Find where the given text appears and provide that cell's center as [x, y] coordinate. 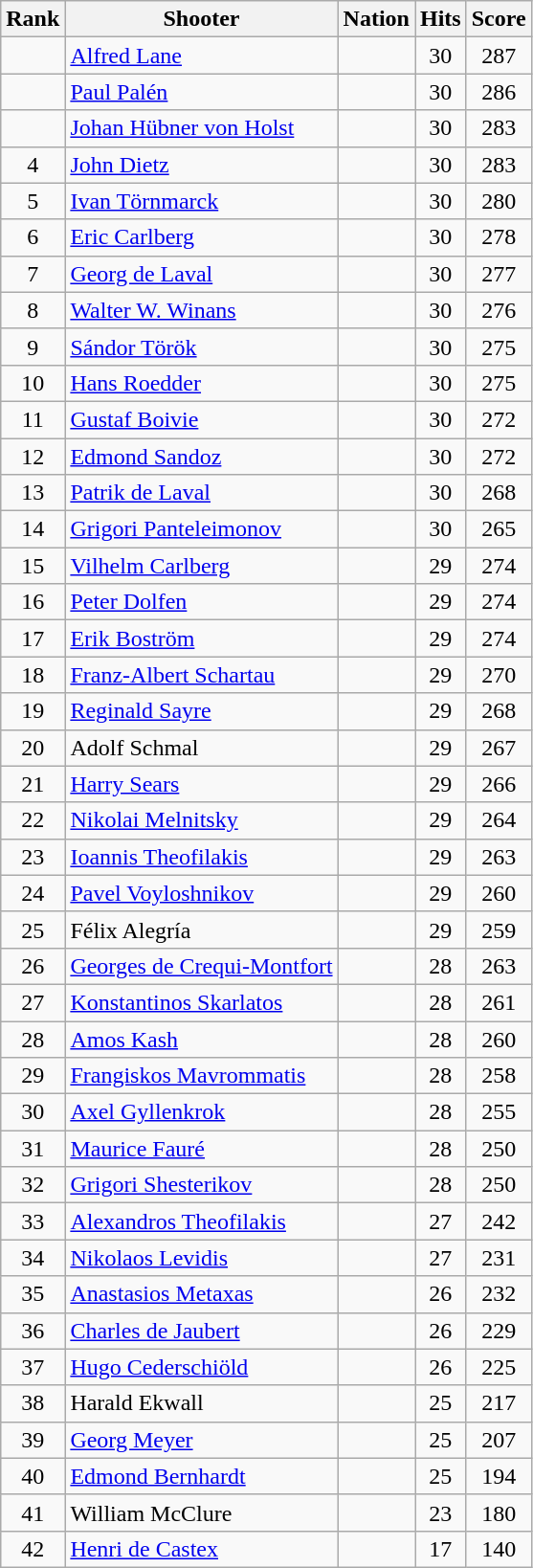
Georg de Laval [201, 274]
267 [499, 748]
16 [33, 602]
242 [499, 1221]
37 [33, 1367]
John Dietz [201, 165]
Adolf Schmal [201, 748]
217 [499, 1403]
19 [33, 711]
231 [499, 1258]
9 [33, 347]
14 [33, 529]
Georges de Crequi-Montfort [201, 966]
Axel Gyllenkrok [201, 1112]
Alfred Lane [201, 56]
William McClure [201, 1512]
8 [33, 310]
36 [33, 1331]
35 [33, 1294]
Grigori Panteleimonov [201, 529]
Charles de Jaubert [201, 1331]
11 [33, 419]
Erik Boström [201, 638]
264 [499, 820]
Félix Alegría [201, 930]
Shooter [201, 19]
287 [499, 56]
Grigori Shesterikov [201, 1185]
Franz-Albert Schartau [201, 675]
Hits [441, 19]
180 [499, 1512]
259 [499, 930]
261 [499, 1002]
Henri de Castex [201, 1549]
41 [33, 1512]
278 [499, 237]
Ivan Törnmarck [201, 201]
20 [33, 748]
225 [499, 1367]
Nikolai Melnitsky [201, 820]
Nation [376, 19]
265 [499, 529]
39 [33, 1440]
15 [33, 566]
Hugo Cederschiöld [201, 1367]
286 [499, 92]
Edmond Bernhardt [201, 1476]
13 [33, 493]
5 [33, 201]
21 [33, 784]
Konstantinos Skarlatos [201, 1002]
34 [33, 1258]
Vilhelm Carlberg [201, 566]
Sándor Török [201, 347]
194 [499, 1476]
Harry Sears [201, 784]
280 [499, 201]
270 [499, 675]
Walter W. Winans [201, 310]
258 [499, 1076]
Georg Meyer [201, 1440]
232 [499, 1294]
Harald Ekwall [201, 1403]
Frangiskos Mavrommatis [201, 1076]
207 [499, 1440]
Patrik de Laval [201, 493]
229 [499, 1331]
Hans Roedder [201, 383]
Nikolaos Levidis [201, 1258]
7 [33, 274]
22 [33, 820]
Ioannis Theofilakis [201, 857]
Gustaf Boivie [201, 419]
255 [499, 1112]
140 [499, 1549]
277 [499, 274]
Peter Dolfen [201, 602]
31 [33, 1149]
24 [33, 893]
Reginald Sayre [201, 711]
42 [33, 1549]
Edmond Sandoz [201, 457]
18 [33, 675]
40 [33, 1476]
10 [33, 383]
Paul Palén [201, 92]
Amos Kash [201, 1039]
276 [499, 310]
Johan Hübner von Holst [201, 128]
4 [33, 165]
Eric Carlberg [201, 237]
12 [33, 457]
Alexandros Theofilakis [201, 1221]
Pavel Voyloshnikov [201, 893]
Score [499, 19]
Rank [33, 19]
32 [33, 1185]
6 [33, 237]
38 [33, 1403]
Maurice Fauré [201, 1149]
266 [499, 784]
33 [33, 1221]
Anastasios Metaxas [201, 1294]
